Find where the given text appears and provide that cell's center as (X, Y) coordinate. 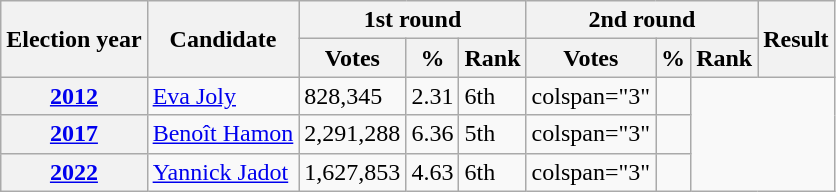
2.31 (432, 96)
Election year (74, 39)
2,291,288 (352, 134)
2017 (74, 134)
Eva Joly (223, 96)
6.36 (432, 134)
Candidate (223, 39)
Yannick Jadot (223, 172)
Benoît Hamon (223, 134)
2022 (74, 172)
2012 (74, 96)
828,345 (352, 96)
5th (492, 134)
1,627,853 (352, 172)
2nd round (642, 20)
1st round (412, 20)
Result (796, 39)
4.63 (432, 172)
